Scan for the cell matching the given text and deliver its (X, Y) coordinate at center. 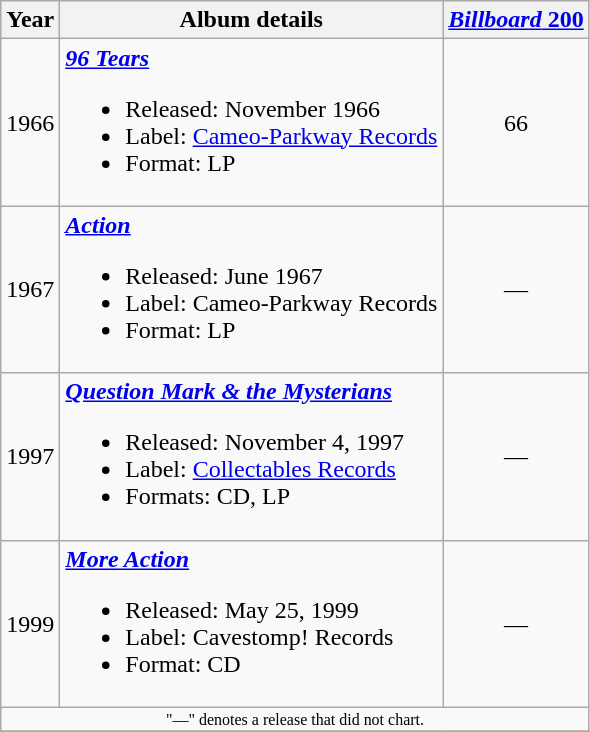
1997 (30, 456)
96 TearsReleased: November 1966Label: Cameo-Parkway Records Format: LP (252, 122)
Billboard 200 (516, 20)
ActionReleased: June 1967Label: Cameo-Parkway Records Format: LP (252, 290)
"—" denotes a release that did not chart. (295, 719)
Year (30, 20)
66 (516, 122)
1966 (30, 122)
More ActionReleased: May 25, 1999Label: Cavestomp! Records Format: CD (252, 624)
1999 (30, 624)
Question Mark & the MysteriansReleased: November 4, 1997Label: Collectables Records Formats: CD, LP (252, 456)
Album details (252, 20)
1967 (30, 290)
